From the cell containing the given text, extract its center point as [x, y] coordinate. 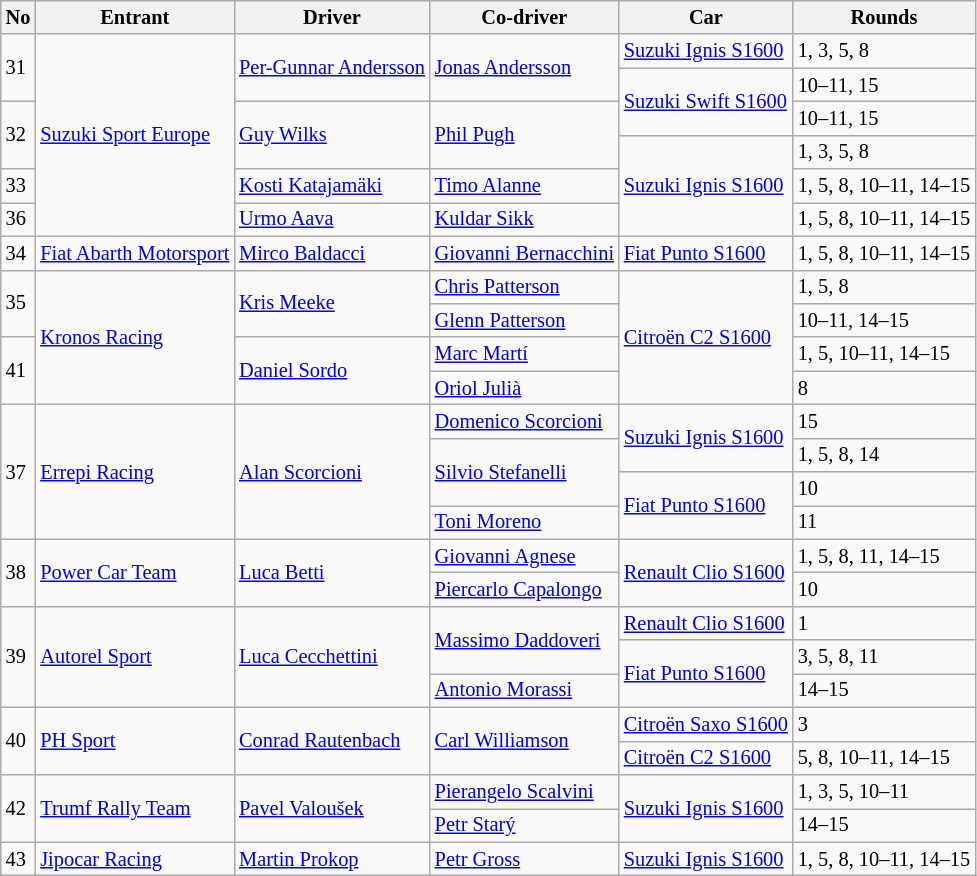
33 [18, 186]
Luca Betti [332, 572]
Daniel Sordo [332, 370]
Per-Gunnar Andersson [332, 68]
Car [706, 17]
10–11, 14–15 [884, 320]
1, 3, 5, 10–11 [884, 791]
34 [18, 253]
Kronos Racing [134, 338]
Luca Cecchettini [332, 656]
Suzuki Swift S1600 [706, 102]
Mirco Baldacci [332, 253]
1 [884, 623]
5, 8, 10–11, 14–15 [884, 758]
Errepi Racing [134, 472]
42 [18, 808]
Co-driver [524, 17]
Pierangelo Scalvini [524, 791]
Chris Patterson [524, 287]
Antonio Morassi [524, 690]
Driver [332, 17]
Entrant [134, 17]
1, 5, 8, 14 [884, 455]
Power Car Team [134, 572]
1, 5, 8 [884, 287]
3, 5, 8, 11 [884, 657]
38 [18, 572]
Toni Moreno [524, 522]
Alan Scorcioni [332, 472]
39 [18, 656]
15 [884, 421]
37 [18, 472]
PH Sport [134, 740]
36 [18, 219]
Suzuki Sport Europe [134, 135]
Citroën Saxo S1600 [706, 724]
1, 5, 10–11, 14–15 [884, 354]
Oriol Julià [524, 388]
Marc Martí [524, 354]
Conrad Rautenbach [332, 740]
3 [884, 724]
Giovanni Bernacchini [524, 253]
8 [884, 388]
40 [18, 740]
Jipocar Racing [134, 859]
Petr Gross [524, 859]
32 [18, 134]
Petr Starý [524, 825]
Martin Prokop [332, 859]
Rounds [884, 17]
Guy Wilks [332, 134]
Domenico Scorcioni [524, 421]
No [18, 17]
43 [18, 859]
Autorel Sport [134, 656]
11 [884, 522]
Kosti Katajamäki [332, 186]
31 [18, 68]
Timo Alanne [524, 186]
Giovanni Agnese [524, 556]
35 [18, 304]
Kuldar Sikk [524, 219]
Kris Meeke [332, 304]
Fiat Abarth Motorsport [134, 253]
Trumf Rally Team [134, 808]
Silvio Stefanelli [524, 472]
41 [18, 370]
Massimo Daddoveri [524, 640]
Glenn Patterson [524, 320]
1, 5, 8, 11, 14–15 [884, 556]
Phil Pugh [524, 134]
Pavel Valoušek [332, 808]
Piercarlo Capalongo [524, 589]
Urmo Aava [332, 219]
Carl Williamson [524, 740]
Jonas Andersson [524, 68]
